Return the [x, y] coordinate for the center point of the cell that contains the specified text.  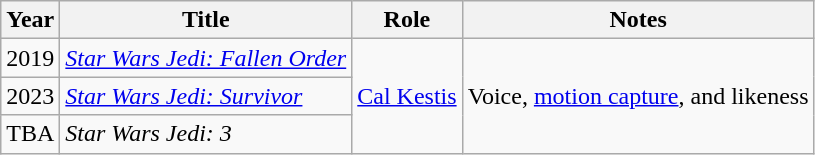
Star Wars Jedi: 3 [206, 134]
2019 [30, 58]
Notes [638, 20]
Voice, motion capture, and likeness [638, 96]
Star Wars Jedi: Survivor [206, 96]
TBA [30, 134]
Title [206, 20]
2023 [30, 96]
Star Wars Jedi: Fallen Order [206, 58]
Cal Kestis [407, 96]
Role [407, 20]
Year [30, 20]
